Find where the given text appears and provide that cell's center as (X, Y) coordinate. 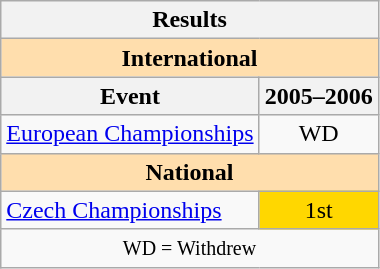
Czech Championships (130, 210)
European Championships (130, 134)
2005–2006 (318, 96)
Event (130, 96)
Results (190, 20)
WD (318, 134)
WD = Withdrew (190, 248)
1st (318, 210)
National (190, 172)
International (190, 58)
